Provide the [X, Y] coordinate of the cell's center where the given text is located.  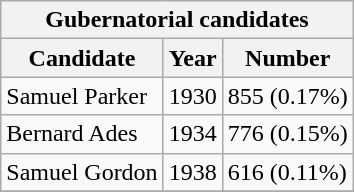
Gubernatorial candidates [177, 20]
1930 [192, 96]
855 (0.17%) [288, 96]
1934 [192, 134]
Candidate [82, 58]
616 (0.11%) [288, 172]
Bernard Ades [82, 134]
776 (0.15%) [288, 134]
1938 [192, 172]
Samuel Gordon [82, 172]
Number [288, 58]
Year [192, 58]
Samuel Parker [82, 96]
